Extract the (x, y) coordinate from the center of the cell holding the provided text.  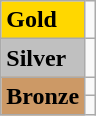
Bronze (43, 96)
Silver (43, 58)
Gold (43, 20)
